Capture the cell that displays the provided text and extract its (x, y) central coordinate. 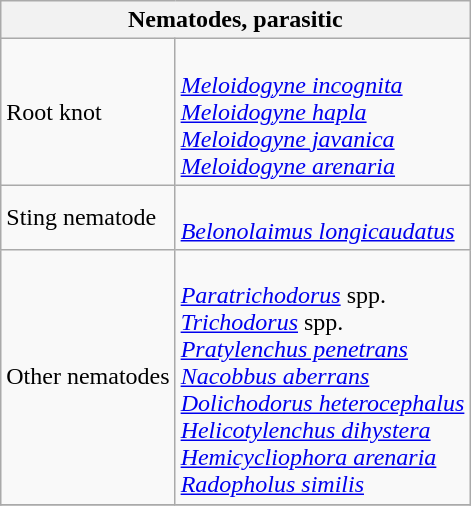
Belonolaimus longicaudatus (322, 218)
Meloidogyne incognita Meloidogyne hapla Meloidogyne javanica Meloidogyne arenaria (322, 112)
Root knot (88, 112)
Nematodes, parasitic (236, 20)
Sting nematode (88, 218)
Other nematodes (88, 377)
